Output the [X, Y] coordinate of the center of the cell containing the given text.  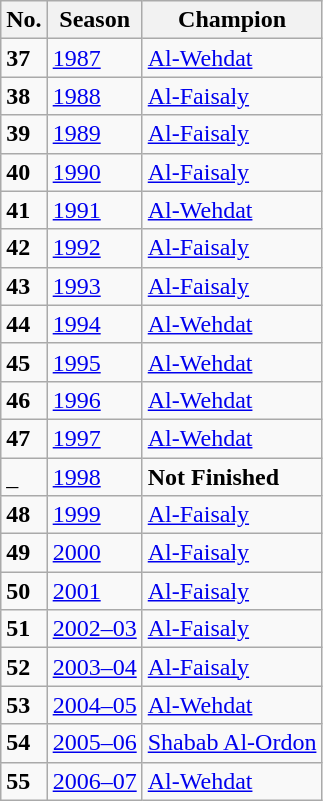
1990 [94, 172]
53 [24, 705]
48 [24, 515]
1988 [94, 96]
43 [24, 286]
51 [24, 629]
1991 [94, 210]
2000 [94, 553]
1992 [94, 248]
1994 [94, 324]
46 [24, 400]
50 [24, 591]
52 [24, 667]
1989 [94, 134]
2001 [94, 591]
41 [24, 210]
2005–06 [94, 743]
2004–05 [94, 705]
2002–03 [94, 629]
_ [24, 477]
49 [24, 553]
39 [24, 134]
1999 [94, 515]
1996 [94, 400]
Champion [232, 20]
1993 [94, 286]
1997 [94, 438]
1995 [94, 362]
55 [24, 781]
Not Finished [232, 477]
2003–04 [94, 667]
37 [24, 58]
42 [24, 248]
1987 [94, 58]
No. [24, 20]
Shabab Al-Ordon [232, 743]
54 [24, 743]
2006–07 [94, 781]
Season [94, 20]
47 [24, 438]
40 [24, 172]
45 [24, 362]
44 [24, 324]
38 [24, 96]
1998 [94, 477]
